Find where the given text appears and provide that cell's center as (x, y) coordinate. 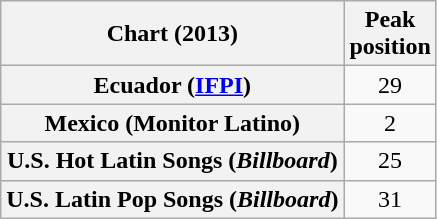
U.S. Hot Latin Songs (Billboard) (172, 161)
Chart (2013) (172, 34)
2 (390, 123)
25 (390, 161)
31 (390, 199)
Peakposition (390, 34)
U.S. Latin Pop Songs (Billboard) (172, 199)
29 (390, 85)
Mexico (Monitor Latino) (172, 123)
Ecuador (IFPI) (172, 85)
